Detect which cell encompasses the target text, then output its (x, y) center coordinate. 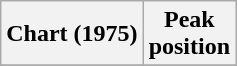
Peakposition (189, 34)
Chart (1975) (72, 34)
